Scan for the cell matching the given text and deliver its [x, y] coordinate at center. 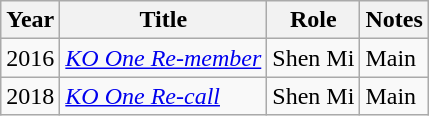
KO One Re-member [164, 58]
KO One Re-call [164, 96]
Notes [394, 20]
Title [164, 20]
2016 [30, 58]
Role [314, 20]
2018 [30, 96]
Year [30, 20]
